From the cell containing the given text, extract its center point as [X, Y] coordinate. 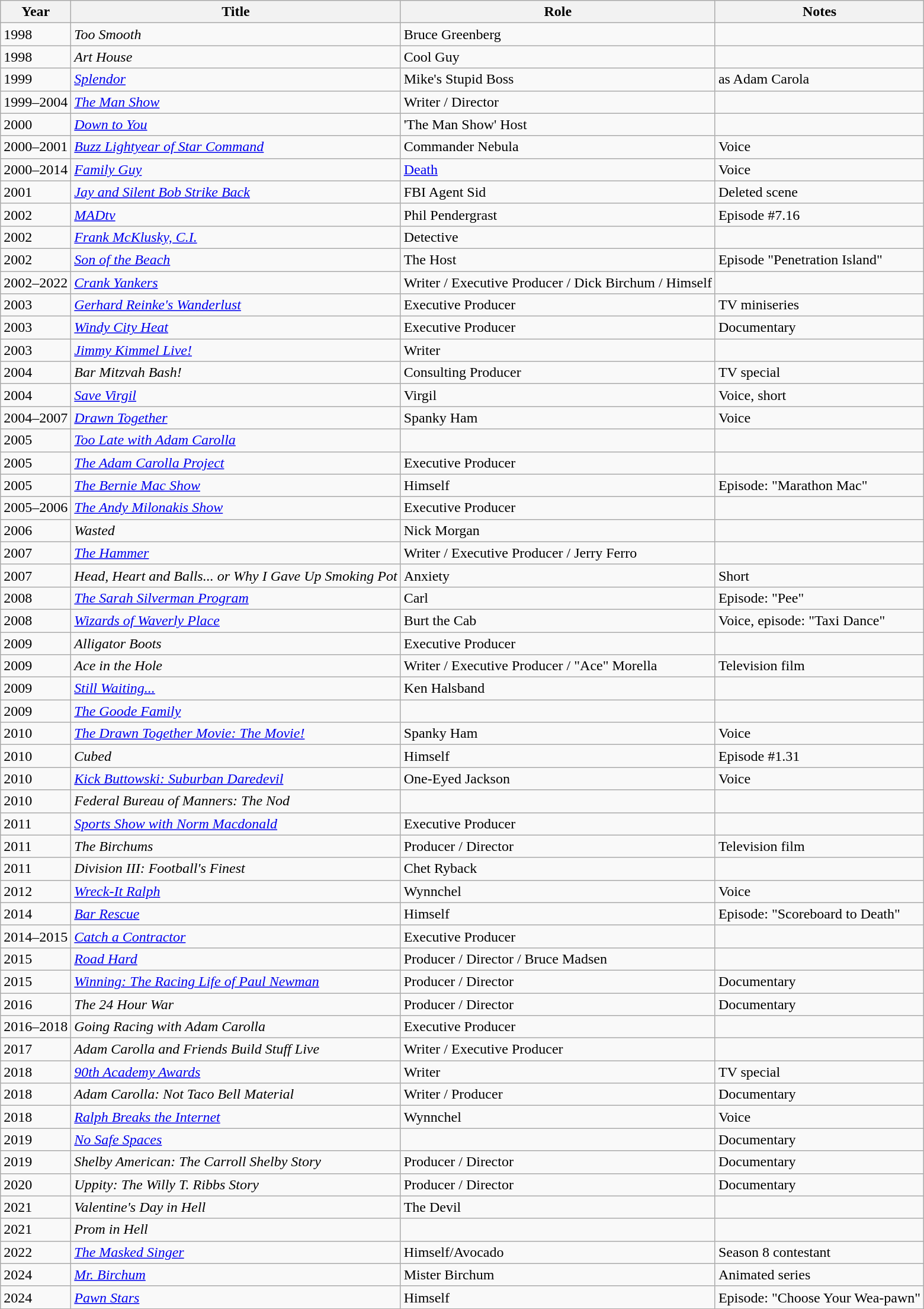
2002–2022 [36, 283]
The Sarah Silverman Program [236, 598]
Wreck-It Ralph [236, 891]
Writer / Executive Producer / Dick Birchum / Himself [558, 283]
No Safe Spaces [236, 1140]
Prom in Hell [236, 1230]
Sports Show with Norm Macdonald [236, 824]
2022 [36, 1252]
Federal Bureau of Manners: The Nod [236, 801]
Buzz Lightyear of Star Command [236, 147]
Voice, short [819, 395]
Jimmy Kimmel Live! [236, 350]
MADtv [236, 215]
TV miniseries [819, 305]
Episode: "Scoreboard to Death" [819, 914]
Kick Buttowski: Suburban Daredevil [236, 779]
The Andy Milonakis Show [236, 508]
Going Racing with Adam Carolla [236, 1027]
Consulting Producer [558, 373]
Adam Carolla and Friends Build Stuff Live [236, 1049]
Valentine's Day in Hell [236, 1207]
2016 [36, 1004]
Burt the Cab [558, 620]
Mr. Birchum [236, 1275]
Bar Mitzvah Bash! [236, 373]
The Birchums [236, 846]
Notes [819, 12]
2001 [36, 192]
Writer / Producer [558, 1094]
Himself/Avocado [558, 1252]
Shelby American: The Carroll Shelby Story [236, 1162]
1999–2004 [36, 102]
Virgil [558, 395]
Drawn Together [236, 418]
Bruce Greenberg [558, 34]
Writer / Director [558, 102]
Phil Pendergrast [558, 215]
The Host [558, 260]
2020 [36, 1185]
Episode "Penetration Island" [819, 260]
2000 [36, 124]
Gerhard Reinke's Wanderlust [236, 305]
Animated series [819, 1275]
Windy City Heat [236, 328]
Save Virgil [236, 395]
Mike's Stupid Boss [558, 79]
The 24 Hour War [236, 1004]
FBI Agent Sid [558, 192]
Episode #7.16 [819, 215]
The Masked Singer [236, 1252]
Season 8 contestant [819, 1252]
Jay and Silent Bob Strike Back [236, 192]
Uppity: The Willy T. Ribbs Story [236, 1185]
2006 [36, 530]
Too Late with Adam Carolla [236, 440]
2014 [36, 914]
Alligator Boots [236, 643]
Episode: "Marathon Mac" [819, 485]
Son of the Beach [236, 260]
Catch a Contractor [236, 936]
Family Guy [236, 169]
Death [558, 169]
Art House [236, 57]
Episode #1.31 [819, 756]
Year [36, 12]
Frank McKlusky, C.I. [236, 237]
Short [819, 575]
2012 [36, 891]
The Devil [558, 1207]
The Man Show [236, 102]
Down to You [236, 124]
Wasted [236, 530]
90th Academy Awards [236, 1072]
Role [558, 12]
Adam Carolla: Not Taco Bell Material [236, 1094]
The Goode Family [236, 711]
Nick Morgan [558, 530]
The Bernie Mac Show [236, 485]
2005–2006 [36, 508]
Producer / Director / Bruce Madsen [558, 959]
'The Man Show' Host [558, 124]
The Adam Carolla Project [236, 463]
Road Hard [236, 959]
Ralph Breaks the Internet [236, 1117]
2014–2015 [36, 936]
Too Smooth [236, 34]
Carl [558, 598]
2000–2014 [36, 169]
as Adam Carola [819, 79]
Division III: Football's Finest [236, 869]
Writer / Executive Producer [558, 1049]
2004–2007 [36, 418]
Anxiety [558, 575]
The Hammer [236, 553]
Cubed [236, 756]
1999 [36, 79]
The Drawn Together Movie: The Movie! [236, 734]
Commander Nebula [558, 147]
One-Eyed Jackson [558, 779]
Crank Yankers [236, 283]
Pawn Stars [236, 1297]
Ken Halsband [558, 689]
2017 [36, 1049]
Mister Birchum [558, 1275]
Still Waiting... [236, 689]
Bar Rescue [236, 914]
Winning: The Racing Life of Paul Newman [236, 981]
Cool Guy [558, 57]
Writer / Executive Producer / Jerry Ferro [558, 553]
Deleted scene [819, 192]
2000–2001 [36, 147]
Voice, episode: "Taxi Dance" [819, 620]
Ace in the Hole [236, 666]
Splendor [236, 79]
Writer / Executive Producer / "Ace" Morella [558, 666]
2016–2018 [36, 1027]
Wizards of Waverly Place [236, 620]
Detective [558, 237]
Chet Ryback [558, 869]
Title [236, 12]
Episode: "Choose Your Wea-pawn" [819, 1297]
Episode: "Pee" [819, 598]
Head, Heart and Balls... or Why I Gave Up Smoking Pot [236, 575]
